Capture the cell that displays the provided text and extract its [X, Y] central coordinate. 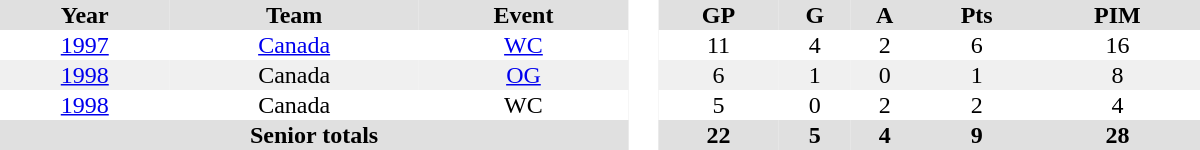
GP [718, 15]
11 [718, 45]
9 [976, 135]
Event [524, 15]
Team [294, 15]
PIM [1118, 15]
G [815, 15]
28 [1118, 135]
OG [524, 75]
22 [718, 135]
8 [1118, 75]
1997 [85, 45]
A [885, 15]
Pts [976, 15]
Senior totals [314, 135]
Year [85, 15]
16 [1118, 45]
